From the cell containing the given text, extract its center point as [X, Y] coordinate. 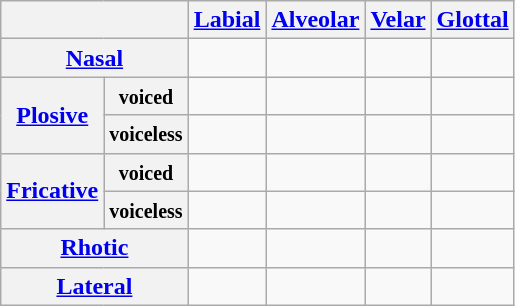
Fricative [52, 191]
Rhotic [94, 248]
Nasal [94, 58]
Glottal [472, 20]
Velar [398, 20]
Plosive [52, 115]
Labial [227, 20]
Alveolar [316, 20]
Lateral [94, 286]
